Pinpoint the cell where the given text exists, returning its (X, Y) midpoint coordinate. 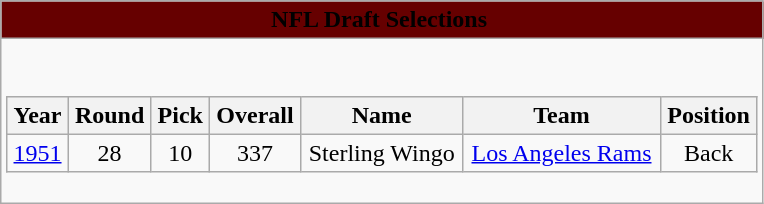
Year (38, 115)
Team (562, 115)
Year Round Pick Overall Name Team Position 1951 28 10 337 Sterling Wingo Los Angeles Rams Back (382, 121)
1951 (38, 153)
Overall (254, 115)
Back (708, 153)
NFL Draft Selections (382, 20)
Pick (180, 115)
Position (708, 115)
Los Angeles Rams (562, 153)
10 (180, 153)
Round (110, 115)
28 (110, 153)
Name (382, 115)
337 (254, 153)
Sterling Wingo (382, 153)
